Determine the [X, Y] coordinate at the center of the cell enclosing the given text.  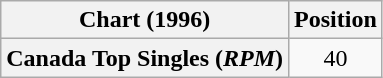
Chart (1996) [145, 20]
Position [336, 20]
40 [336, 58]
Canada Top Singles (RPM) [145, 58]
